Extract the (X, Y) coordinate from the center of the cell holding the provided text.  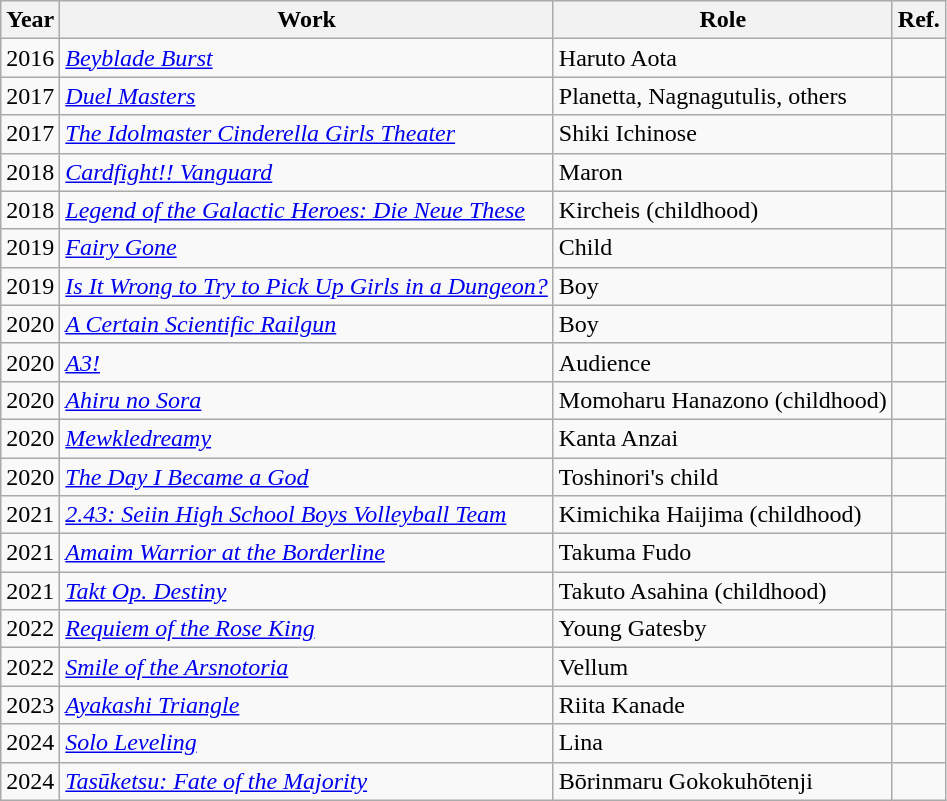
Maron (722, 172)
Duel Masters (307, 96)
A3! (307, 362)
Bōrinmaru Gokokuhōtenji (722, 781)
Ref. (918, 20)
Shiki Ichinose (722, 134)
Vellum (722, 667)
Ayakashi Triangle (307, 705)
Lina (722, 743)
Kircheis (childhood) (722, 210)
Planetta, Nagnagutulis, others (722, 96)
Requiem of the Rose King (307, 629)
Haruto Aota (722, 58)
Ahiru no Sora (307, 400)
Beyblade Burst (307, 58)
Tasūketsu: Fate of the Majority (307, 781)
Amaim Warrior at the Borderline (307, 553)
2023 (30, 705)
Momoharu Hanazono (childhood) (722, 400)
Role (722, 20)
Takuma Fudo (722, 553)
Year (30, 20)
Cardfight!! Vanguard (307, 172)
A Certain Scientific Railgun (307, 324)
Audience (722, 362)
The Idolmaster Cinderella Girls Theater (307, 134)
Young Gatesby (722, 629)
Kimichika Haijima (childhood) (722, 515)
Takt Op. Destiny (307, 591)
Child (722, 248)
Work (307, 20)
2016 (30, 58)
Is It Wrong to Try to Pick Up Girls in a Dungeon? (307, 286)
Mewkledreamy (307, 438)
Smile of the Arsnotoria (307, 667)
The Day I Became a God (307, 477)
Fairy Gone (307, 248)
Kanta Anzai (722, 438)
Toshinori's child (722, 477)
Riita Kanade (722, 705)
Takuto Asahina (childhood) (722, 591)
Solo Leveling (307, 743)
2.43: Seiin High School Boys Volleyball Team (307, 515)
Legend of the Galactic Heroes: Die Neue These (307, 210)
